Pinpoint the cell where the given text exists, returning its [X, Y] midpoint coordinate. 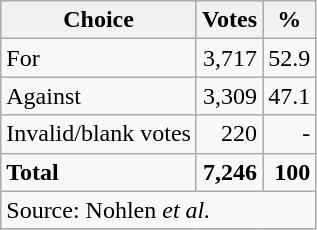
Total [99, 172]
Source: Nohlen et al. [158, 210]
7,246 [229, 172]
3,717 [229, 58]
- [290, 134]
Against [99, 96]
Invalid/blank votes [99, 134]
52.9 [290, 58]
220 [229, 134]
100 [290, 172]
Votes [229, 20]
47.1 [290, 96]
For [99, 58]
Choice [99, 20]
3,309 [229, 96]
% [290, 20]
